Scan for the cell matching the given text and deliver its [x, y] coordinate at center. 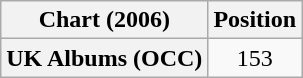
Position [255, 20]
Chart (2006) [104, 20]
153 [255, 58]
UK Albums (OCC) [104, 58]
